Capture the cell that displays the provided text and extract its (X, Y) central coordinate. 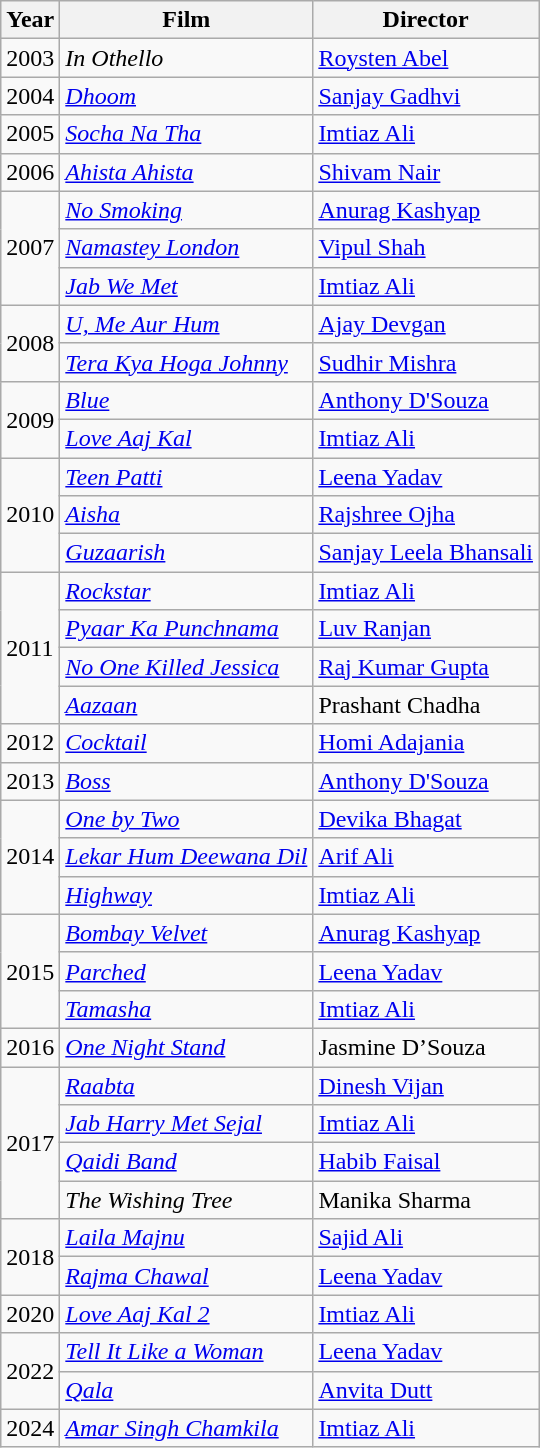
Teen Patti (186, 477)
Tera Kya Hoga Johnny (186, 362)
Highway (186, 895)
Qaidi Band (186, 1162)
Prashant Chadha (426, 705)
2010 (30, 515)
2015 (30, 971)
Homi Adajania (426, 743)
2004 (30, 96)
Laila Majnu (186, 1238)
Jab We Met (186, 286)
Shivam Nair (426, 172)
Dhoom (186, 96)
Director (426, 20)
2024 (30, 1428)
Raj Kumar Gupta (426, 667)
2008 (30, 343)
2011 (30, 648)
Jasmine D’Souza (426, 1047)
The Wishing Tree (186, 1200)
Luv Ranjan (426, 629)
Jab Harry Met Sejal (186, 1124)
U, Me Aur Hum (186, 324)
Blue (186, 400)
Sanjay Gadhvi (426, 96)
2018 (30, 1257)
Tamasha (186, 1009)
Parched (186, 971)
In Othello (186, 58)
Qala (186, 1390)
2017 (30, 1142)
Roysten Abel (426, 58)
2016 (30, 1047)
Manika Sharma (426, 1200)
One by Two (186, 819)
2022 (30, 1371)
2013 (30, 781)
Bombay Velvet (186, 933)
2012 (30, 743)
Anvita Dutt (426, 1390)
Amar Singh Chamkila (186, 1428)
Lekar Hum Deewana Dil (186, 857)
Rajshree Ojha (426, 515)
Pyaar Ka Punchnama (186, 629)
Love Aaj Kal 2 (186, 1314)
Guzaarish (186, 553)
Sanjay Leela Bhansali (426, 553)
Rockstar (186, 591)
Namastey London (186, 248)
Aazaan (186, 705)
2014 (30, 857)
2006 (30, 172)
Vipul Shah (426, 248)
Habib Faisal (426, 1162)
Raabta (186, 1085)
2003 (30, 58)
Sudhir Mishra (426, 362)
Ahista Ahista (186, 172)
2009 (30, 419)
No Smoking (186, 210)
Ajay Devgan (426, 324)
Devika Bhagat (426, 819)
2005 (30, 134)
Sajid Ali (426, 1238)
Aisha (186, 515)
Love Aaj Kal (186, 438)
Arif Ali (426, 857)
2020 (30, 1314)
2007 (30, 248)
Film (186, 20)
Socha Na Tha (186, 134)
Dinesh Vijan (426, 1085)
No One Killed Jessica (186, 667)
Tell It Like a Woman (186, 1352)
Year (30, 20)
Cocktail (186, 743)
Rajma Chawal (186, 1276)
Boss (186, 781)
One Night Stand (186, 1047)
